Return the [x, y] coordinate for the center point of the cell that contains the specified text.  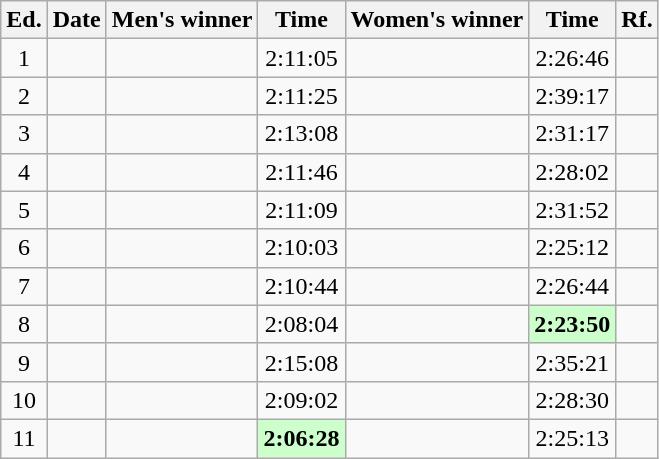
4 [24, 172]
2:13:08 [302, 134]
2:08:04 [302, 324]
11 [24, 438]
2:35:21 [572, 362]
2:06:28 [302, 438]
2:10:03 [302, 248]
2 [24, 96]
9 [24, 362]
2:26:46 [572, 58]
2:26:44 [572, 286]
2:31:52 [572, 210]
Rf. [637, 20]
2:23:50 [572, 324]
2:15:08 [302, 362]
Date [76, 20]
2:10:44 [302, 286]
2:11:25 [302, 96]
2:25:12 [572, 248]
8 [24, 324]
2:39:17 [572, 96]
10 [24, 400]
1 [24, 58]
Ed. [24, 20]
2:11:09 [302, 210]
Men's winner [182, 20]
5 [24, 210]
2:25:13 [572, 438]
2:11:05 [302, 58]
2:31:17 [572, 134]
2:28:30 [572, 400]
6 [24, 248]
7 [24, 286]
2:11:46 [302, 172]
2:09:02 [302, 400]
2:28:02 [572, 172]
3 [24, 134]
Women's winner [437, 20]
